Identify which cell holds the provided text, then report its (X, Y) central coordinate. 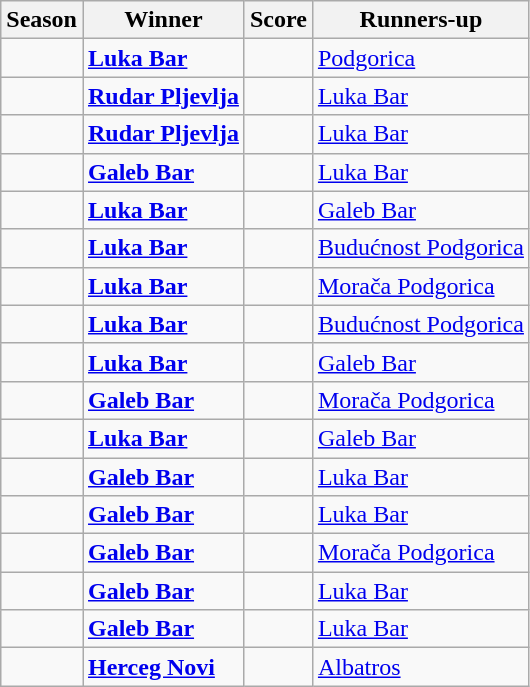
Herceg Novi (163, 667)
Season (42, 20)
Albatros (420, 667)
Score (278, 20)
Winner (163, 20)
Podgorica (420, 58)
Runners-up (420, 20)
